From the cell containing the given text, extract its center point as (X, Y) coordinate. 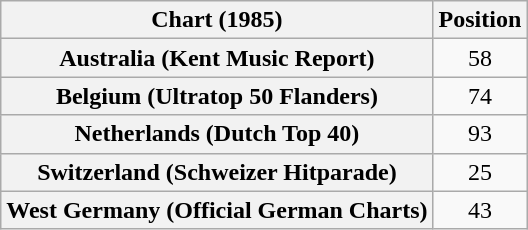
West Germany (Official German Charts) (217, 210)
43 (480, 210)
Australia (Kent Music Report) (217, 58)
Position (480, 20)
25 (480, 172)
93 (480, 134)
74 (480, 96)
Switzerland (Schweizer Hitparade) (217, 172)
Chart (1985) (217, 20)
58 (480, 58)
Belgium (Ultratop 50 Flanders) (217, 96)
Netherlands (Dutch Top 40) (217, 134)
